Return (X, Y) of the center of cell containing provided text 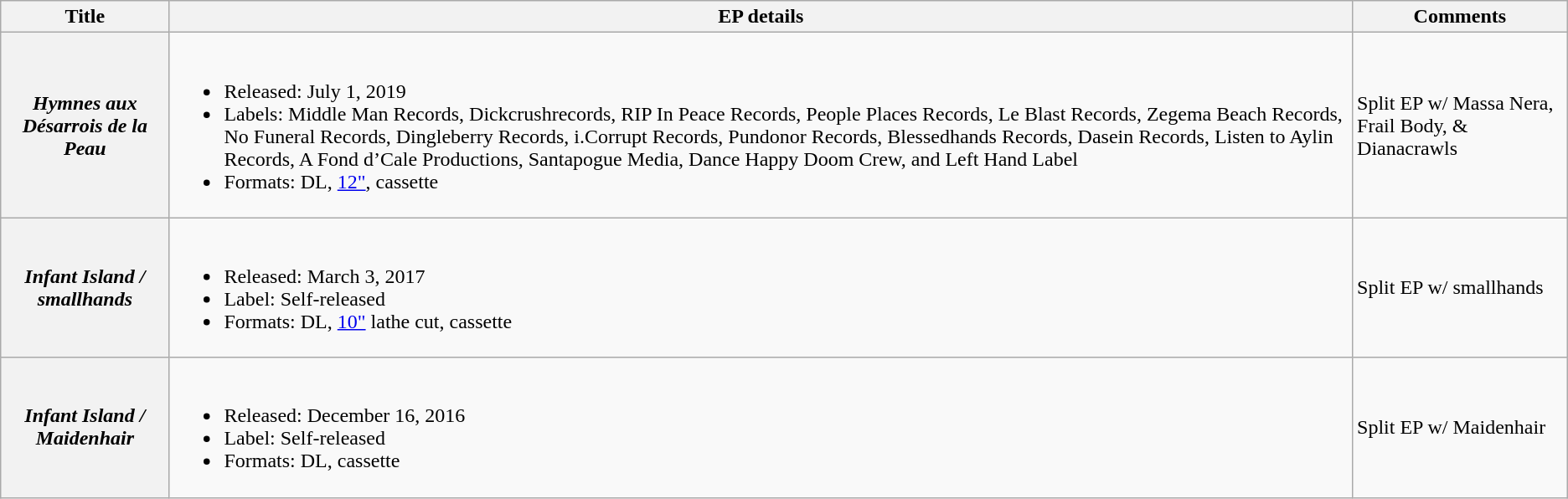
Infant Island / Maidenhair (85, 427)
Hymnes aux Désarrois de la Peau (85, 126)
Title (85, 17)
Split EP w/ Massa Nera, Frail Body, & Dianacrawls (1461, 126)
Comments (1461, 17)
Infant Island / smallhands (85, 288)
EP details (761, 17)
Released: March 3, 2017Label: Self-releasedFormats: DL, 10" lathe cut, cassette (761, 288)
Split EP w/ Maidenhair (1461, 427)
Split EP w/ smallhands (1461, 288)
Released: December 16, 2016Label: Self-releasedFormats: DL, cassette (761, 427)
